Detect which cell encompasses the target text, then output its (X, Y) center coordinate. 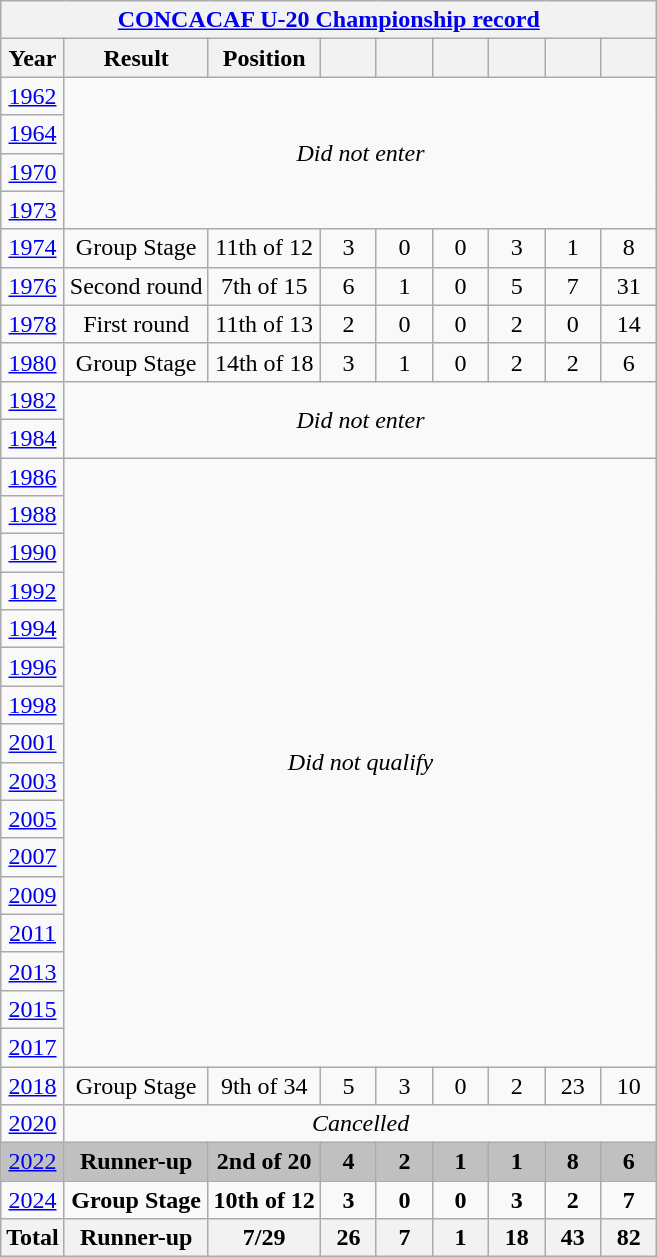
Cancelled (360, 1124)
1978 (33, 324)
1970 (33, 172)
1974 (33, 248)
2017 (33, 1047)
2001 (33, 743)
2009 (33, 895)
2020 (33, 1124)
11th of 13 (264, 324)
9th of 34 (264, 1085)
1980 (33, 362)
CONCACAF U-20 Championship record (329, 20)
2nd of 20 (264, 1162)
26 (348, 1238)
Second round (136, 286)
10 (629, 1085)
1973 (33, 210)
1994 (33, 629)
2018 (33, 1085)
7th of 15 (264, 286)
18 (517, 1238)
2007 (33, 857)
1998 (33, 705)
1964 (33, 134)
2013 (33, 971)
1982 (33, 400)
7/29 (264, 1238)
2003 (33, 781)
1976 (33, 286)
14 (629, 324)
2005 (33, 819)
Total (33, 1238)
82 (629, 1238)
1992 (33, 591)
2015 (33, 1009)
43 (573, 1238)
First round (136, 324)
2024 (33, 1200)
1988 (33, 515)
1984 (33, 438)
1990 (33, 553)
1996 (33, 667)
14th of 18 (264, 362)
1986 (33, 477)
2011 (33, 933)
23 (573, 1085)
10th of 12 (264, 1200)
2022 (33, 1162)
Did not qualify (360, 762)
11th of 12 (264, 248)
Position (264, 58)
Result (136, 58)
31 (629, 286)
Year (33, 58)
1962 (33, 96)
4 (348, 1162)
